Return [x, y] of the center of cell containing provided text 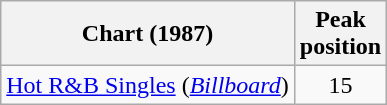
15 [340, 85]
Hot R&B Singles (Billboard) [148, 85]
Peakposition [340, 34]
Chart (1987) [148, 34]
